Pinpoint the cell where the given text exists, returning its (X, Y) midpoint coordinate. 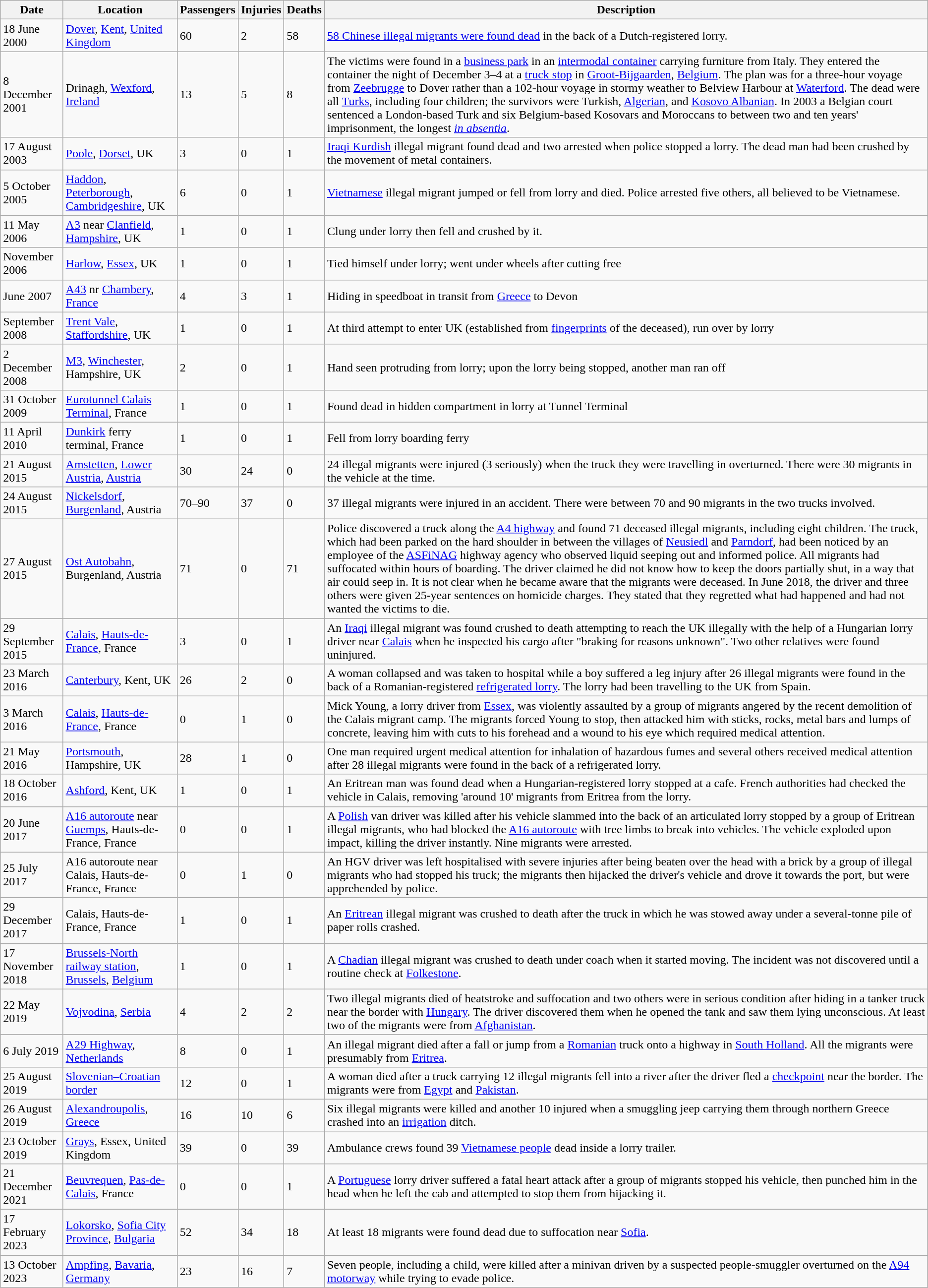
Found dead in hidden compartment in lorry at Tunnel Terminal (626, 406)
A29 Highway, Netherlands (120, 1050)
Hiding in speedboat in transit from Greece to Devon (626, 296)
2 December 2008 (32, 367)
Drinagh, Wexford, Ireland (120, 94)
A43 nr Chambery, France (120, 296)
58 Chinese illegal migrants were found dead in the back of a Dutch-registered lorry. (626, 36)
At least 18 migrants were found dead due to suffocation near Sofia. (626, 1232)
An Eritrean illegal migrant was crushed to death after the truck in which he was stowed away under a several-tonne pile of paper rolls crashed. (626, 920)
Deaths (304, 10)
34 (261, 1232)
Nickelsdorf, Burgenland, Austria (120, 503)
17 November 2018 (32, 966)
3 March 2016 (32, 719)
60 (207, 36)
58 (304, 36)
A3 near Clanfield, Hampshire, UK (120, 231)
Hand seen protruding from lorry; upon the lorry being stopped, another man ran off (626, 367)
23 March 2016 (32, 680)
Grays, Essex, United Kingdom (120, 1148)
17 February 2023 (32, 1232)
21 December 2021 (32, 1187)
Beuvrequen, Pas-de-Calais, France (120, 1187)
11 April 2010 (32, 438)
7 (304, 1272)
June 2007 (32, 296)
Fell from lorry boarding ferry (626, 438)
Ashford, Kent, UK (120, 791)
Six illegal migrants were killed and another 10 injured when a smuggling jeep carrying them through northern Greece crashed into an irrigation ditch. (626, 1115)
Slovenian–Croatian border (120, 1083)
10 (261, 1115)
8 December 2001 (32, 94)
Passengers (207, 10)
28 (207, 758)
18 October 2016 (32, 791)
M3, Winchester, Hampshire, UK (120, 367)
5 (261, 94)
25 July 2017 (32, 875)
A16 autoroute near Calais, Hauts-de-France, France (120, 875)
20 June 2017 (32, 829)
Ambulance crews found 39 Vietnamese people dead inside a lorry trailer. (626, 1148)
13 (207, 94)
52 (207, 1232)
29 September 2015 (32, 641)
A16 autoroute near Guemps, Hauts-de-France, France (120, 829)
Location (120, 10)
24 illegal migrants were injured (3 seriously) when the truck they were travelling in overturned. There were 30 migrants in the vehicle at the time. (626, 470)
Injuries (261, 10)
21 May 2016 (32, 758)
Tied himself under lorry; went under wheels after cutting free (626, 264)
Ampfing, Bavaria, Germany (120, 1272)
Canterbury, Kent, UK (120, 680)
29 December 2017 (32, 920)
Trent Vale, Staffordshire, UK (120, 328)
Dunkirk ferry terminal, France (120, 438)
30 (207, 470)
An illegal migrant died after a fall or jump from a Romanian truck onto a highway in South Holland. All the migrants were presumably from Eritrea. (626, 1050)
Portsmouth, Hampshire, UK (120, 758)
Clung under lorry then fell and crushed by it. (626, 231)
Poole, Dorset, UK (120, 154)
Dover, Kent, United Kingdom (120, 36)
Ost Autobahn, Burgenland, Austria (120, 569)
Vojvodina, Serbia (120, 1012)
26 (207, 680)
13 October 2023 (32, 1272)
24 August 2015 (32, 503)
6 July 2019 (32, 1050)
18 (304, 1232)
22 May 2019 (32, 1012)
September 2008 (32, 328)
24 (261, 470)
12 (207, 1083)
Vietnamese illegal migrant jumped or fell from lorry and died. Police arrested five others, all believed to be Vietnamese. (626, 192)
5 October 2005 (32, 192)
At third attempt to enter UK (established from fingerprints of the deceased), run over by lorry (626, 328)
Eurotunnel Calais Terminal, France (120, 406)
70–90 (207, 503)
Lokorsko, Sofia City Province, Bulgaria (120, 1232)
23 October 2019 (32, 1148)
31 October 2009 (32, 406)
23 (207, 1272)
18 June 2000 (32, 36)
Date (32, 10)
37 (261, 503)
11 May 2006 (32, 231)
17 August 2003 (32, 154)
27 August 2015 (32, 569)
November 2006 (32, 264)
21 August 2015 (32, 470)
Alexandroupolis, Greece (120, 1115)
37 illegal migrants were injured in an accident. There were between 70 and 90 migrants in the two trucks involved. (626, 503)
Amstetten, Lower Austria, Austria (120, 470)
Harlow, Essex, UK (120, 264)
Brussels-North railway station, Brussels, Belgium (120, 966)
Haddon, Peterborough, Cambridgeshire, UK (120, 192)
25 August 2019 (32, 1083)
Description (626, 10)
26 August 2019 (32, 1115)
